Identify which cell holds the provided text, then report its (X, Y) central coordinate. 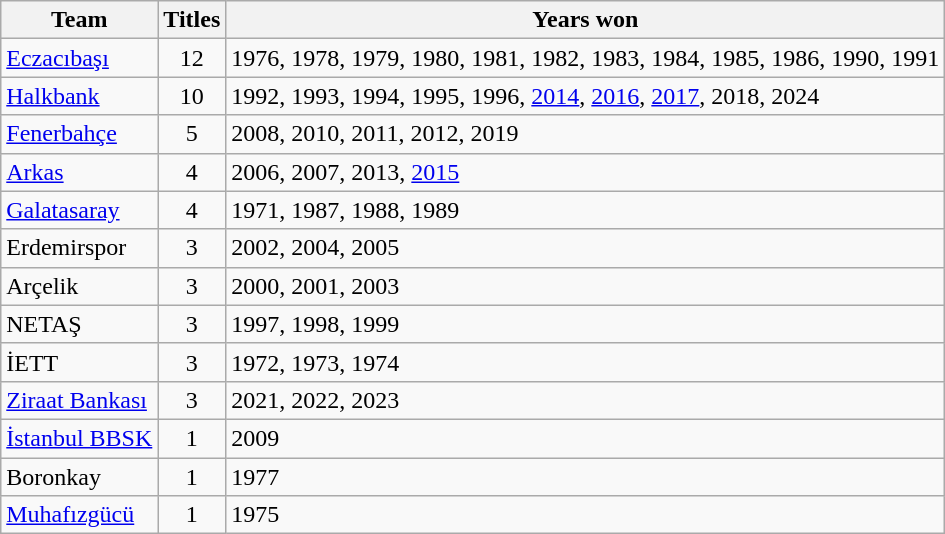
İstanbul BBSK (80, 438)
1976, 1978, 1979, 1980, 1981, 1982, 1983, 1984, 1985, 1986, 1990, 1991 (586, 58)
Erdemirspor (80, 248)
Titles (192, 20)
NETAŞ (80, 324)
5 (192, 134)
Arkas (80, 172)
12 (192, 58)
Halkbank (80, 96)
Team (80, 20)
2009 (586, 438)
Arçelik (80, 286)
1975 (586, 515)
Galatasaray (80, 210)
İETT (80, 362)
Muhafızgücü (80, 515)
Years won (586, 20)
Ziraat Bankası (80, 400)
1972, 1973, 1974 (586, 362)
2021, 2022, 2023 (586, 400)
2000, 2001, 2003 (586, 286)
10 (192, 96)
1992, 1993, 1994, 1995, 1996, 2014, 2016, 2017, 2018, 2024 (586, 96)
Boronkay (80, 477)
1971, 1987, 1988, 1989 (586, 210)
Eczacıbaşı (80, 58)
1997, 1998, 1999 (586, 324)
2002, 2004, 2005 (586, 248)
2008, 2010, 2011, 2012, 2019 (586, 134)
1977 (586, 477)
2006, 2007, 2013, 2015 (586, 172)
Fenerbahçe (80, 134)
